Determine the (x, y) coordinate at the center of the cell enclosing the given text.  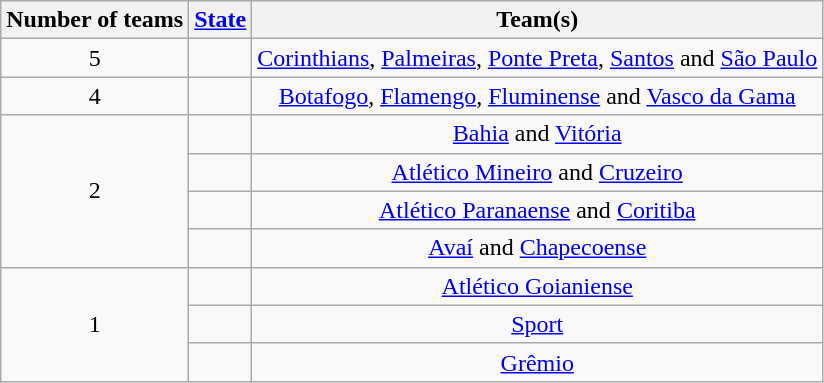
Sport (538, 324)
Corinthians, Palmeiras, Ponte Preta, Santos and São Paulo (538, 58)
Number of teams (95, 20)
2 (95, 191)
1 (95, 324)
Atlético Goianiense (538, 286)
Grêmio (538, 362)
Atlético Paranaense and Coritiba (538, 210)
4 (95, 96)
5 (95, 58)
Botafogo, Flamengo, Fluminense and Vasco da Gama (538, 96)
Team(s) (538, 20)
Avaí and Chapecoense (538, 248)
Atlético Mineiro and Cruzeiro (538, 172)
State (220, 20)
Bahia and Vitória (538, 134)
